Scan for the cell matching the given text and deliver its (x, y) coordinate at center. 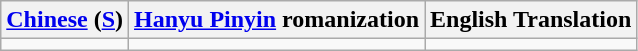
Hanyu Pinyin romanization (277, 20)
English Translation (531, 20)
Chinese (S) (65, 20)
